Scan for the cell matching the given text and deliver its [x, y] coordinate at center. 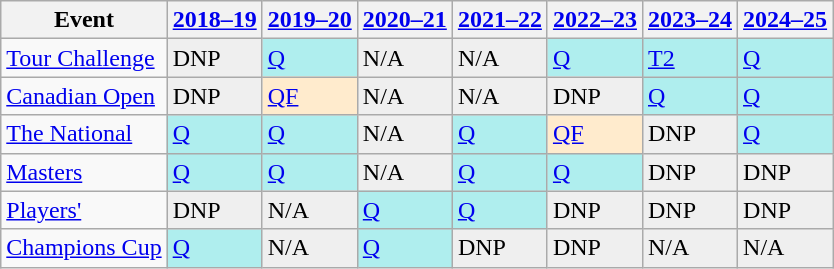
Event [84, 20]
Canadian Open [84, 96]
2019–20 [310, 20]
Champions Cup [84, 248]
2021–22 [500, 20]
T2 [690, 58]
Masters [84, 172]
2020–21 [404, 20]
The National [84, 134]
2018–19 [214, 20]
2023–24 [690, 20]
2022–23 [594, 20]
2024–25 [786, 20]
Players' [84, 210]
Tour Challenge [84, 58]
